From the cell containing the given text, extract its center point as (x, y) coordinate. 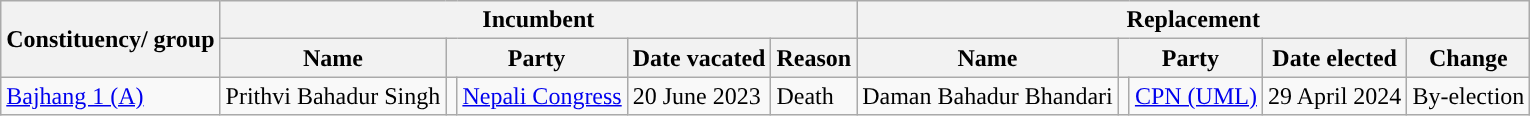
Prithvi Bahadur Singh (333, 96)
Nepali Congress (542, 96)
Replacement (1194, 20)
By-election (1468, 96)
Date vacated (699, 58)
Change (1468, 58)
Incumbent (538, 20)
CPN (UML) (1196, 96)
Reason (814, 58)
Death (814, 96)
29 April 2024 (1334, 96)
Date elected (1334, 58)
20 June 2023 (699, 96)
Daman Bahadur Bhandari (988, 96)
Bajhang 1 (A) (110, 96)
Constituency/ group (110, 39)
